Pinpoint the cell where the given text exists, returning its (X, Y) midpoint coordinate. 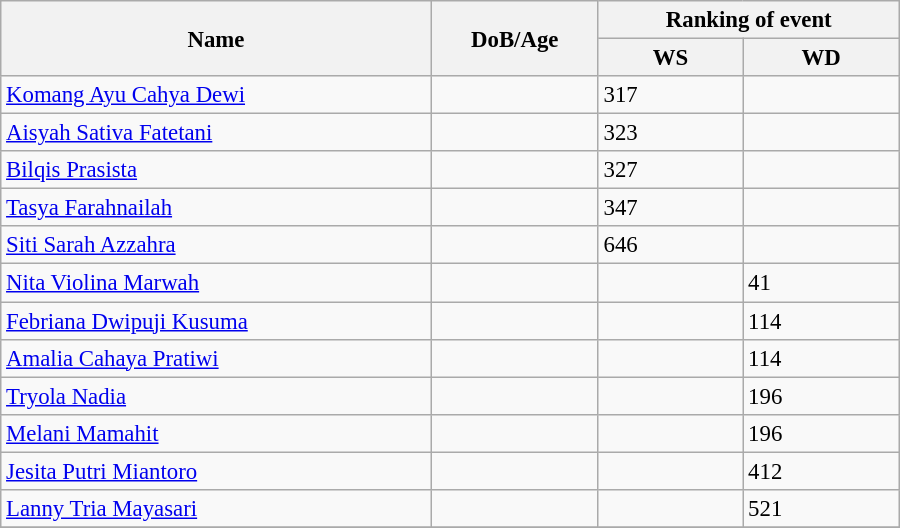
347 (670, 208)
521 (821, 509)
Name (216, 38)
41 (821, 283)
Febriana Dwipuji Kusuma (216, 321)
Tasya Farahnailah (216, 208)
DoB/Age (514, 38)
WD (821, 58)
646 (670, 245)
Komang Ayu Cahya Dewi (216, 95)
317 (670, 95)
Nita Violina Marwah (216, 283)
Aisyah Sativa Fatetani (216, 133)
Tryola Nadia (216, 396)
WS (670, 58)
Ranking of event (748, 20)
Bilqis Prasista (216, 170)
412 (821, 471)
Jesita Putri Miantoro (216, 471)
Lanny Tria Mayasari (216, 509)
Melani Mamahit (216, 433)
Siti Sarah Azzahra (216, 245)
327 (670, 170)
323 (670, 133)
Amalia Cahaya Pratiwi (216, 358)
